Capture the cell that displays the provided text and extract its (X, Y) central coordinate. 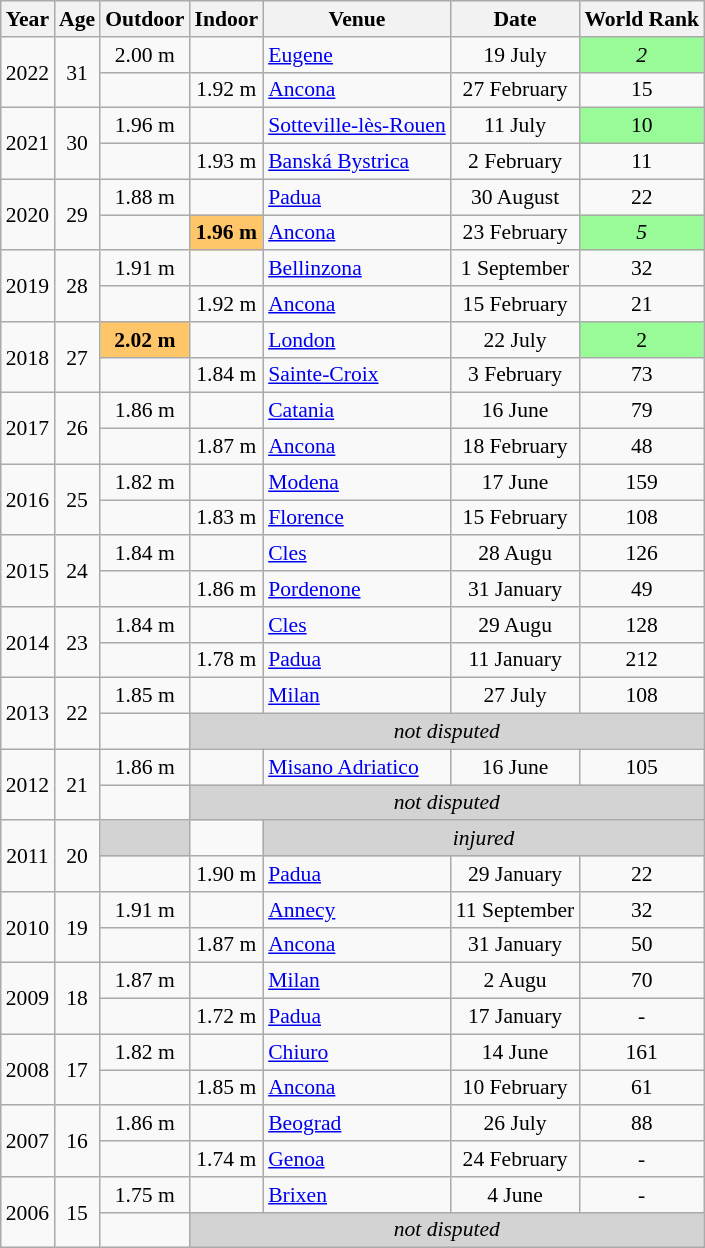
2012 (28, 784)
4 June (516, 1195)
2020 (28, 214)
2015 (28, 572)
Chiuro (357, 1052)
212 (642, 660)
2010 (28, 928)
29 (77, 214)
27 (77, 358)
injured (484, 839)
Annecy (357, 910)
27 July (516, 696)
Date (516, 19)
11 (642, 162)
17 (77, 1070)
2021 (28, 144)
Modena (357, 482)
Genoa (357, 1159)
1 September (516, 269)
2 February (516, 162)
Outdoor (144, 19)
1.90 m (226, 874)
2.00 m (144, 55)
28 (77, 286)
1.74 m (226, 1159)
20 (77, 856)
Florence (357, 518)
2016 (28, 500)
Misano Adriatico (357, 767)
Pordenone (357, 589)
London (357, 340)
24 February (516, 1159)
23 February (516, 233)
79 (642, 411)
105 (642, 767)
29 January (516, 874)
1.72 m (226, 1017)
19 (77, 928)
29 Augu (516, 625)
Catania (357, 411)
25 (77, 500)
31 (77, 72)
14 June (516, 1052)
1.83 m (226, 518)
17 January (516, 1017)
28 Augu (516, 554)
18 (77, 998)
1.93 m (226, 162)
30 (77, 144)
24 (77, 572)
10 February (516, 1088)
2006 (28, 1212)
2013 (28, 714)
49 (642, 589)
Eugene (357, 55)
Banská Bystrica (357, 162)
128 (642, 625)
11 July (516, 126)
159 (642, 482)
70 (642, 981)
Age (77, 19)
Indoor (226, 19)
18 February (516, 447)
23 (77, 642)
16 (77, 1142)
3 February (516, 375)
2008 (28, 1070)
73 (642, 375)
2007 (28, 1142)
1.88 m (144, 197)
Bellinzona (357, 269)
88 (642, 1124)
2 Augu (516, 981)
5 (642, 233)
26 (77, 428)
World Rank (642, 19)
1.75 m (144, 1195)
17 June (516, 482)
Venue (357, 19)
22 July (516, 340)
2.02 m (144, 340)
161 (642, 1052)
Sotteville-lès-Rouen (357, 126)
Beograd (357, 1124)
48 (642, 447)
2009 (28, 998)
50 (642, 945)
26 July (516, 1124)
Sainte-Croix (357, 375)
2017 (28, 428)
61 (642, 1088)
2011 (28, 856)
30 August (516, 197)
2014 (28, 642)
2018 (28, 358)
11 January (516, 660)
1.78 m (226, 660)
11 September (516, 910)
10 (642, 126)
27 February (516, 90)
2022 (28, 72)
Year (28, 19)
Brixen (357, 1195)
19 July (516, 55)
2019 (28, 286)
126 (642, 554)
